Find where the given text appears and provide that cell's center as (x, y) coordinate. 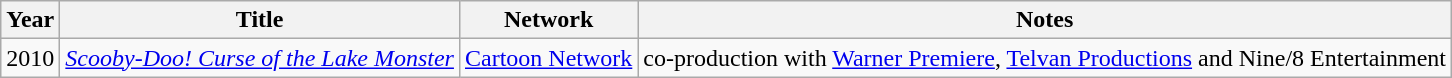
Cartoon Network (548, 58)
2010 (30, 58)
Year (30, 20)
Network (548, 20)
Notes (1045, 20)
co-production with Warner Premiere, Telvan Productions and Nine/8 Entertainment (1045, 58)
Title (260, 20)
Scooby-Doo! Curse of the Lake Monster (260, 58)
